Locate the cell with the specified text and output its (X, Y) center coordinate. 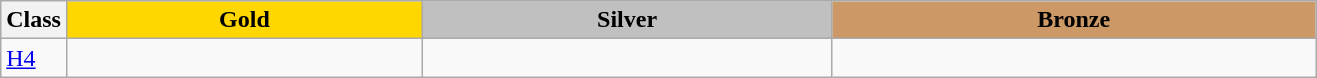
Bronze (1074, 20)
Class (34, 20)
Silver (626, 20)
H4 (34, 58)
Gold (244, 20)
